Return (X, Y) of the center of cell containing provided text 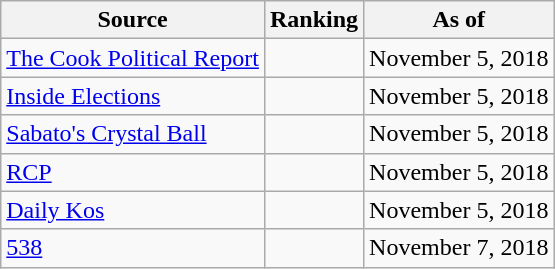
Ranking (314, 20)
As of (459, 20)
Inside Elections (133, 96)
Source (133, 20)
The Cook Political Report (133, 58)
November 7, 2018 (459, 248)
Daily Kos (133, 210)
538 (133, 248)
Sabato's Crystal Ball (133, 134)
RCP (133, 172)
